Find where the given text appears and provide that cell's center as [X, Y] coordinate. 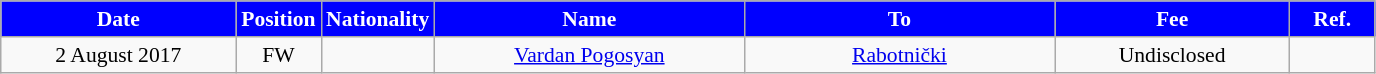
FW [278, 55]
Date [118, 19]
Vardan Pogosyan [589, 55]
Undisclosed [1172, 55]
Name [589, 19]
Rabotnički [899, 55]
To [899, 19]
2 August 2017 [118, 55]
Fee [1172, 19]
Ref. [1332, 19]
Position [278, 19]
Nationality [378, 19]
